Return the [X, Y] coordinate for the center point of the cell that contains the specified text.  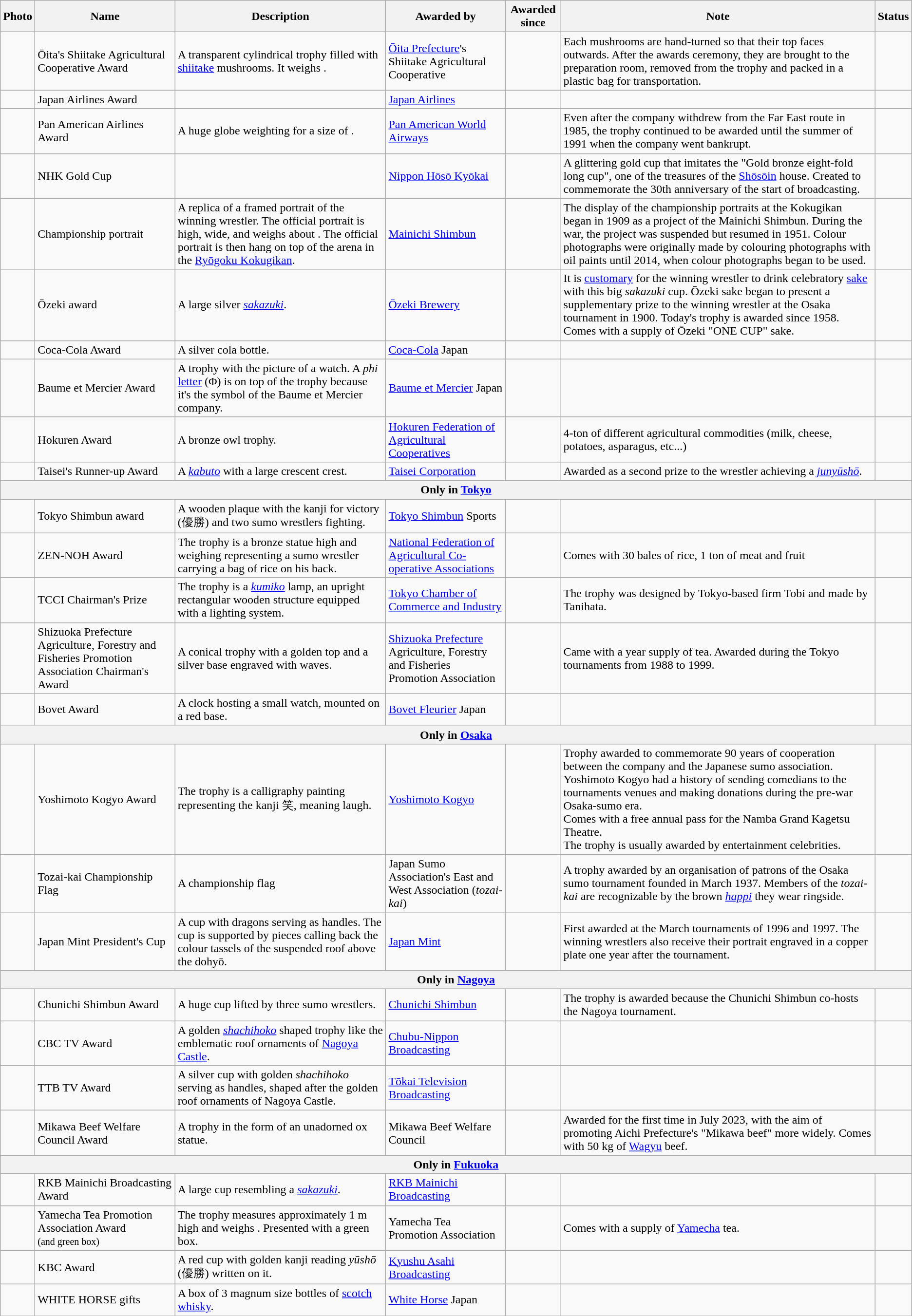
Nippon Hōsō Kyōkai [446, 176]
A box of 3 magnum size bottles of scotch whisky. [281, 1300]
KBC Award [105, 1267]
TTB TV Award [105, 1088]
Ōita's Shiitake Agricultural Cooperative Award [105, 61]
Hokuren Award [105, 439]
Tōkai Television Broadcasting [446, 1088]
Japan Airlines Award [105, 99]
The trophy is a kumiko lamp, an upright rectangular wooden structure equipped with a lighting system. [281, 600]
A silver cup with golden shachihoko serving as handles, shaped after the golden roof ornaments of Nagoya Castle. [281, 1088]
Tozai-kai Championship Flag [105, 884]
NHK Gold Cup [105, 176]
A conical trophy with a golden top and a silver base engraved with waves. [281, 658]
Baume et Mercier Japan [446, 388]
Mikawa Beef Welfare Council [446, 1133]
ZEN-NOH Award [105, 555]
A transparent cylindrical trophy filled with shiitake mushrooms. It weighs . [281, 61]
Pan American World Airways [446, 131]
Tokyo Shimbun Sports [446, 516]
Kyushu Asahi Broadcasting [446, 1267]
Japan Airlines [446, 99]
A large cup resembling a sakazuki. [281, 1189]
A golden shachihoko shaped trophy like the emblematic roof ornaments of Nagoya Castle. [281, 1043]
The trophy measures approximately 1 m high and weighs . Presented with a green box. [281, 1228]
Comes with 30 bales of rice, 1 ton of meat and fruit [718, 555]
National Federation of Agricultural Co-operative Associations [446, 555]
Chunichi Shimbun [446, 1005]
Ōzeki award [105, 305]
White Horse Japan [446, 1300]
RKB Mainichi Broadcasting [446, 1189]
A cup with dragons serving as handles. The cup is supported by pieces calling back the colour tassels of the suspended roof above the dohyō. [281, 942]
Description [281, 17]
Shizuoka Prefecture Agriculture, Forestry and Fisheries Promotion Association [446, 658]
A huge globe weighting for a size of . [281, 131]
Yamecha Tea Promotion Association Award(and green box) [105, 1228]
Championship portrait [105, 234]
Came with a year supply of tea. Awarded during the Tokyo tournaments from 1988 to 1999. [718, 658]
A wooden plaque with the kanji for victory (優勝) and two sumo wrestlers fighting. [281, 516]
Photo [18, 17]
Only in Nagoya [456, 980]
Coca-Cola Award [105, 350]
Tokyo Chamber of Commerce and Industry [446, 600]
Only in Tokyo [456, 489]
Bovet Award [105, 709]
A kabuto with a large crescent crest. [281, 471]
Awarded as a second prize to the wrestler achieving a junyūshō. [718, 471]
The trophy was designed by Tokyo-based firm Tobi and made by Tanihata. [718, 600]
Awarded for the first time in July 2023, with the aim of promoting Aichi Prefecture's "Mikawa beef" more widely. Comes with 50 kg of Wagyu beef. [718, 1133]
The trophy is a bronze statue high and weighing representing a sumo wrestler carrying a bag of rice on his back. [281, 555]
Note [718, 17]
Comes with a supply of Yamecha tea. [718, 1228]
Only in Fukuoka [456, 1165]
Yamecha Tea Promotion Association [446, 1228]
A huge cup lifted by three sumo wrestlers. [281, 1005]
Mikawa Beef Welfare Council Award [105, 1133]
Chubu-Nippon Broadcasting [446, 1043]
Mainichi Shimbun [446, 234]
Taisei's Runner-up Award [105, 471]
A trophy in the form of an unadorned ox statue. [281, 1133]
Awarded since [533, 17]
Bovet Fleurier Japan [446, 709]
Only in Osaka [456, 734]
Ōita Prefecture's Shiitake Agricultural Cooperative [446, 61]
The trophy is a calligraphy painting representing the kanji 笑, meaning laugh. [281, 799]
TCCI Chairman's Prize [105, 600]
Coca-Cola Japan [446, 350]
4-ton of different agricultural commodities (milk, cheese, potatoes, asparagus, etc...) [718, 439]
Chunichi Shimbun Award [105, 1005]
Awarded by [446, 17]
Taisei Corporation [446, 471]
WHITE HORSE gifts [105, 1300]
A clock hosting a small watch, mounted on a red base. [281, 709]
A large silver sakazuki. [281, 305]
Baume et Mercier Award [105, 388]
Japan Sumo Association's East and West Association (tozai-kai) [446, 884]
A bronze owl trophy. [281, 439]
Hokuren Federation of Agricultural Cooperatives [446, 439]
Ōzeki Brewery [446, 305]
A championship flag [281, 884]
Yoshimoto Kogyo Award [105, 799]
Status [893, 17]
Pan American Airlines Award [105, 131]
The trophy is awarded because the Chunichi Shimbun co-hosts the Nagoya tournament. [718, 1005]
CBC TV Award [105, 1043]
Name [105, 17]
Japan Mint President's Cup [105, 942]
A trophy with the picture of a watch. A phi letter (Φ) is on top of the trophy because it's the symbol of the Baume et Mercier company. [281, 388]
Japan Mint [446, 942]
RKB Mainichi Broadcasting Award [105, 1189]
Tokyo Shimbun award [105, 516]
A silver cola bottle. [281, 350]
Shizuoka Prefecture Agriculture, Forestry and Fisheries Promotion Association Chairman's Award [105, 658]
Yoshimoto Kogyo [446, 799]
A red cup with golden kanji reading yūshō (優勝) written on it. [281, 1267]
